Extract the (X, Y) coordinate from the center of the cell holding the provided text.  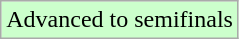
Advanced to semifinals (120, 20)
